From the cell containing the given text, extract its center point as (x, y) coordinate. 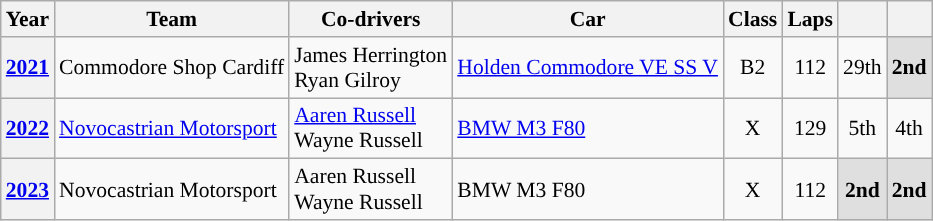
Team (172, 19)
Commodore Shop Cardiff (172, 68)
Co-drivers (370, 19)
Car (588, 19)
129 (810, 128)
Class (752, 19)
5th (862, 128)
Holden Commodore VE SS V (588, 68)
Year (28, 19)
29th (862, 68)
4th (910, 128)
James Herrington Ryan Gilroy (370, 68)
2021 (28, 68)
2022 (28, 128)
Laps (810, 19)
2023 (28, 190)
B2 (752, 68)
